Capture the cell that displays the provided text and extract its (x, y) central coordinate. 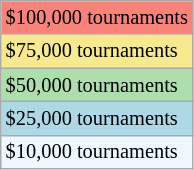
$100,000 tournaments (97, 17)
$25,000 tournaments (97, 118)
$75,000 tournaments (97, 51)
$50,000 tournaments (97, 85)
$10,000 tournaments (97, 152)
